Scan for the cell matching the given text and deliver its [x, y] coordinate at center. 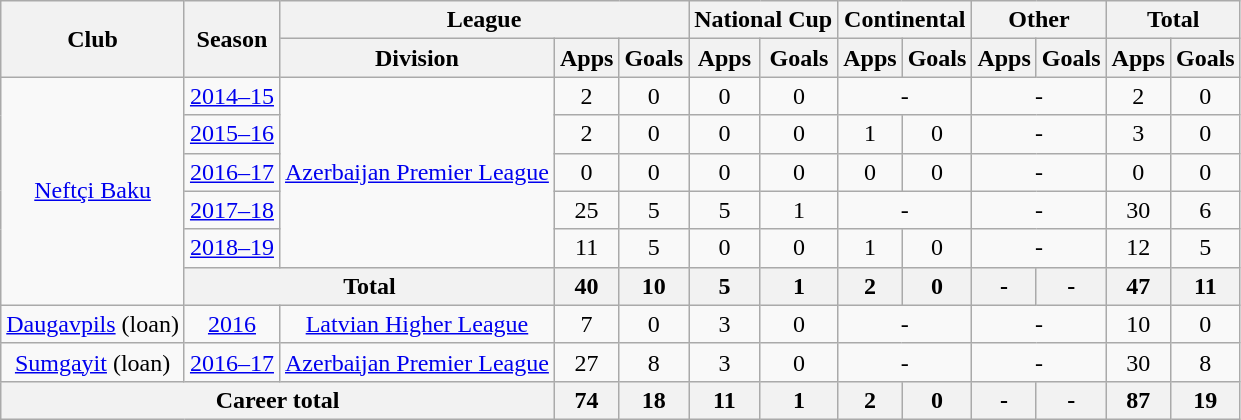
National Cup [764, 20]
Continental [905, 20]
Neftçi Baku [93, 191]
2018–19 [232, 248]
Latvian Higher League [416, 324]
Sumgayit (loan) [93, 362]
47 [1138, 286]
74 [586, 400]
2014–15 [232, 96]
2017–18 [232, 210]
Career total [278, 400]
12 [1138, 248]
2016 [232, 324]
2015–16 [232, 134]
Daugavpils (loan) [93, 324]
7 [586, 324]
87 [1138, 400]
Club [93, 39]
18 [654, 400]
Division [416, 58]
Other [1039, 20]
27 [586, 362]
6 [1205, 210]
Season [232, 39]
19 [1205, 400]
40 [586, 286]
25 [586, 210]
League [484, 20]
